Extract the [x, y] coordinate from the center of the cell holding the provided text.  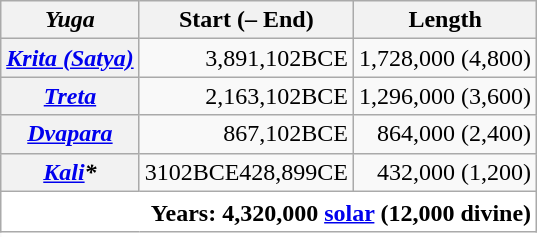
Krita (Satya) [70, 58]
1,296,000 (3,600) [446, 96]
Length [446, 20]
Treta [70, 96]
864,000 (2,400) [446, 134]
3102BCE428,899CE [246, 172]
Years: 4,320,000 solar (12,000 divine) [269, 212]
Start (– End) [246, 20]
3,891,102BCE [246, 58]
867,102BCE [246, 134]
432,000 (1,200) [446, 172]
Yuga [70, 20]
1,728,000 (4,800) [446, 58]
Dvapara [70, 134]
2,163,102BCE [246, 96]
Kali* [70, 172]
